Pinpoint the cell where the given text exists, returning its (x, y) midpoint coordinate. 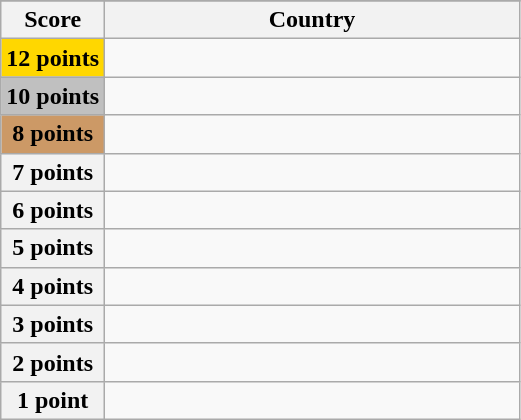
12 points (53, 58)
Country (312, 20)
5 points (53, 248)
1 point (53, 400)
Score (53, 20)
3 points (53, 324)
7 points (53, 172)
10 points (53, 96)
8 points (53, 134)
4 points (53, 286)
2 points (53, 362)
6 points (53, 210)
